Scan for the cell matching the given text and deliver its [X, Y] coordinate at center. 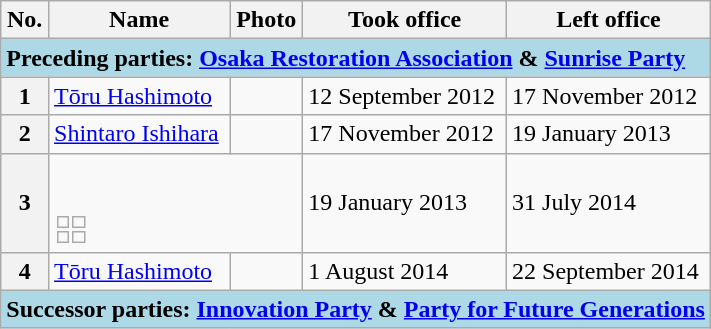
No. [25, 20]
Left office [609, 20]
12 September 2012 [405, 96]
31 July 2014 [609, 202]
2 [25, 134]
1 August 2014 [405, 271]
Name [140, 20]
Photo [266, 20]
Shintaro Ishihara [140, 134]
4 [25, 271]
3 [25, 202]
Successor parties: Innovation Party & Party for Future Generations [356, 309]
1 [25, 96]
22 September 2014 [609, 271]
Took office [405, 20]
Preceding parties: Osaka Restoration Association & Sunrise Party [356, 58]
